Detect which cell encompasses the target text, then output its (x, y) center coordinate. 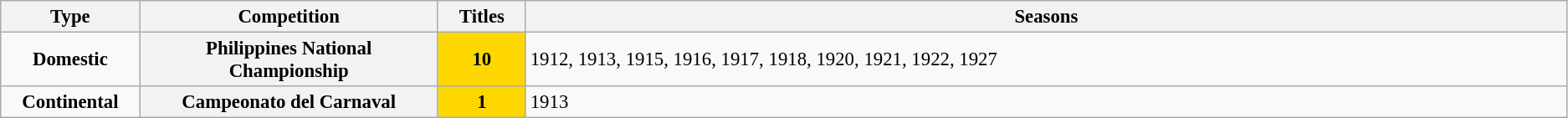
Titles (482, 17)
Philippines National Championship (289, 60)
Campeonato del Carnaval (289, 102)
Continental (70, 102)
1913 (1046, 102)
Competition (289, 17)
1912, 1913, 1915, 1916, 1917, 1918, 1920, 1921, 1922, 1927 (1046, 60)
10 (482, 60)
Seasons (1046, 17)
1 (482, 102)
Type (70, 17)
Domestic (70, 60)
